Capture the cell that displays the provided text and extract its [X, Y] central coordinate. 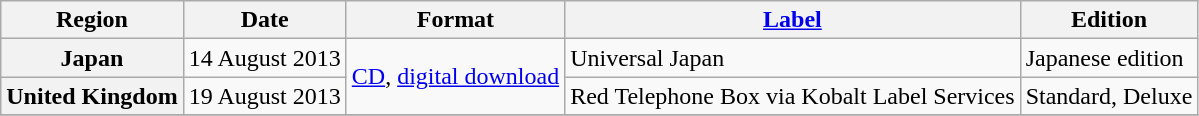
CD, digital download [455, 77]
United Kingdom [92, 96]
Universal Japan [792, 58]
Label [792, 20]
Red Telephone Box via Kobalt Label Services [792, 96]
Standard, Deluxe [1109, 96]
Format [455, 20]
Edition [1109, 20]
Region [92, 20]
Japan [92, 58]
Date [264, 20]
19 August 2013 [264, 96]
14 August 2013 [264, 58]
Japanese edition [1109, 58]
